Pinpoint the cell where the given text exists, returning its [x, y] midpoint coordinate. 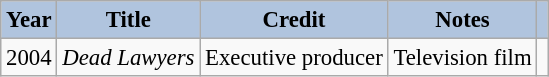
Dead Lawyers [128, 58]
Title [128, 20]
Credit [294, 20]
Executive producer [294, 58]
Year [29, 20]
2004 [29, 58]
Television film [462, 58]
Notes [462, 20]
